For the text-containing cell, return its midpoint in (x, y) coordinate format. 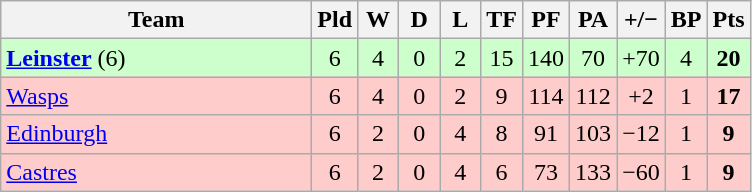
Castres (156, 172)
91 (546, 134)
TF (502, 20)
Edinburgh (156, 134)
140 (546, 58)
20 (728, 58)
−12 (642, 134)
103 (594, 134)
L (460, 20)
Leinster (6) (156, 58)
112 (594, 96)
+70 (642, 58)
D (420, 20)
15 (502, 58)
+2 (642, 96)
Team (156, 20)
−60 (642, 172)
W (378, 20)
+/− (642, 20)
PF (546, 20)
8 (502, 134)
133 (594, 172)
PA (594, 20)
70 (594, 58)
73 (546, 172)
17 (728, 96)
BP (686, 20)
Wasps (156, 96)
Pld (335, 20)
114 (546, 96)
Pts (728, 20)
